Scan for the cell matching the given text and deliver its (X, Y) coordinate at center. 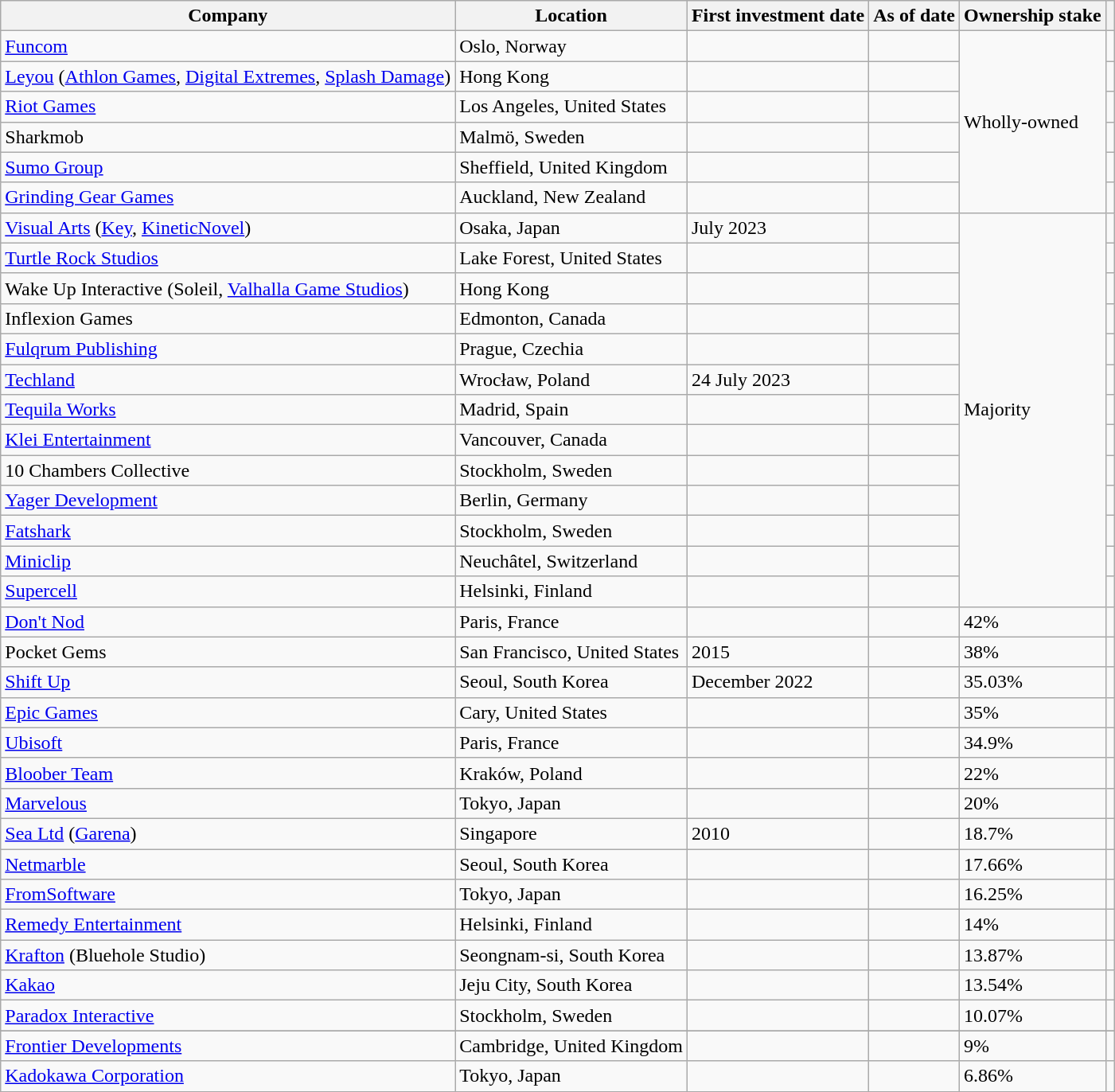
Bloober Team (228, 773)
Osaka, Japan (571, 228)
December 2022 (778, 682)
As of date (914, 16)
35.03% (1032, 682)
Epic Games (228, 712)
Supercell (228, 591)
Kadokawa Corporation (228, 1076)
Oslo, Norway (571, 46)
Madrid, Spain (571, 410)
Netmarble (228, 864)
Visual Arts (Key, KineticNovel) (228, 228)
Kakao (228, 985)
9% (1032, 1046)
San Francisco, United States (571, 652)
First investment date (778, 16)
35% (1032, 712)
Sheffield, United Kingdom (571, 167)
Leyou (Athlon Games, Digital Extremes, Splash Damage) (228, 76)
42% (1032, 622)
Jeju City, South Korea (571, 985)
Seongnam-si, South Korea (571, 955)
Location (571, 16)
Berlin, Germany (571, 501)
Singapore (571, 833)
Majority (1032, 409)
Frontier Developments (228, 1046)
Riot Games (228, 107)
Malmö, Sweden (571, 137)
Neuchâtel, Switzerland (571, 561)
Ubisoft (228, 743)
6.86% (1032, 1076)
Company (228, 16)
Grinding Gear Games (228, 197)
Klei Entertainment (228, 440)
Funcom (228, 46)
Cary, United States (571, 712)
FromSoftware (228, 895)
July 2023 (778, 228)
Krafton (Bluehole Studio) (228, 955)
Edmonton, Canada (571, 318)
Tequila Works (228, 410)
22% (1032, 773)
Fulqrum Publishing (228, 349)
Kraków, Poland (571, 773)
Remedy Entertainment (228, 925)
2015 (778, 652)
Wrocław, Poland (571, 380)
13.54% (1032, 985)
13.87% (1032, 955)
34.9% (1032, 743)
10.07% (1032, 1016)
14% (1032, 925)
Sumo Group (228, 167)
Turtle Rock Studios (228, 258)
Vancouver, Canada (571, 440)
18.7% (1032, 833)
Techland (228, 380)
10 Chambers Collective (228, 470)
Prague, Czechia (571, 349)
24 July 2023 (778, 380)
Pocket Gems (228, 652)
Los Angeles, United States (571, 107)
2010 (778, 833)
Cambridge, United Kingdom (571, 1046)
Fatshark (228, 531)
Sharkmob (228, 137)
Paradox Interactive (228, 1016)
38% (1032, 652)
Wholly-owned (1032, 122)
Sea Ltd (Garena) (228, 833)
17.66% (1032, 864)
16.25% (1032, 895)
Wake Up Interactive (Soleil, Valhalla Game Studios) (228, 288)
Yager Development (228, 501)
Miniclip (228, 561)
Marvelous (228, 803)
Lake Forest, United States (571, 258)
20% (1032, 803)
Inflexion Games (228, 318)
Don't Nod (228, 622)
Ownership stake (1032, 16)
Shift Up (228, 682)
Auckland, New Zealand (571, 197)
